Identify which cell holds the provided text, then report its [X, Y] central coordinate. 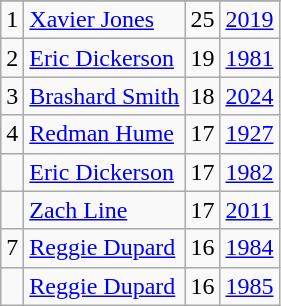
19 [202, 58]
Redman Hume [104, 134]
3 [12, 96]
Xavier Jones [104, 20]
1981 [250, 58]
18 [202, 96]
7 [12, 248]
2 [12, 58]
1 [12, 20]
2019 [250, 20]
2024 [250, 96]
1985 [250, 286]
Zach Line [104, 210]
1927 [250, 134]
2011 [250, 210]
Brashard Smith [104, 96]
4 [12, 134]
1982 [250, 172]
1984 [250, 248]
25 [202, 20]
